Extract the [X, Y] coordinate from the center of the cell holding the provided text.  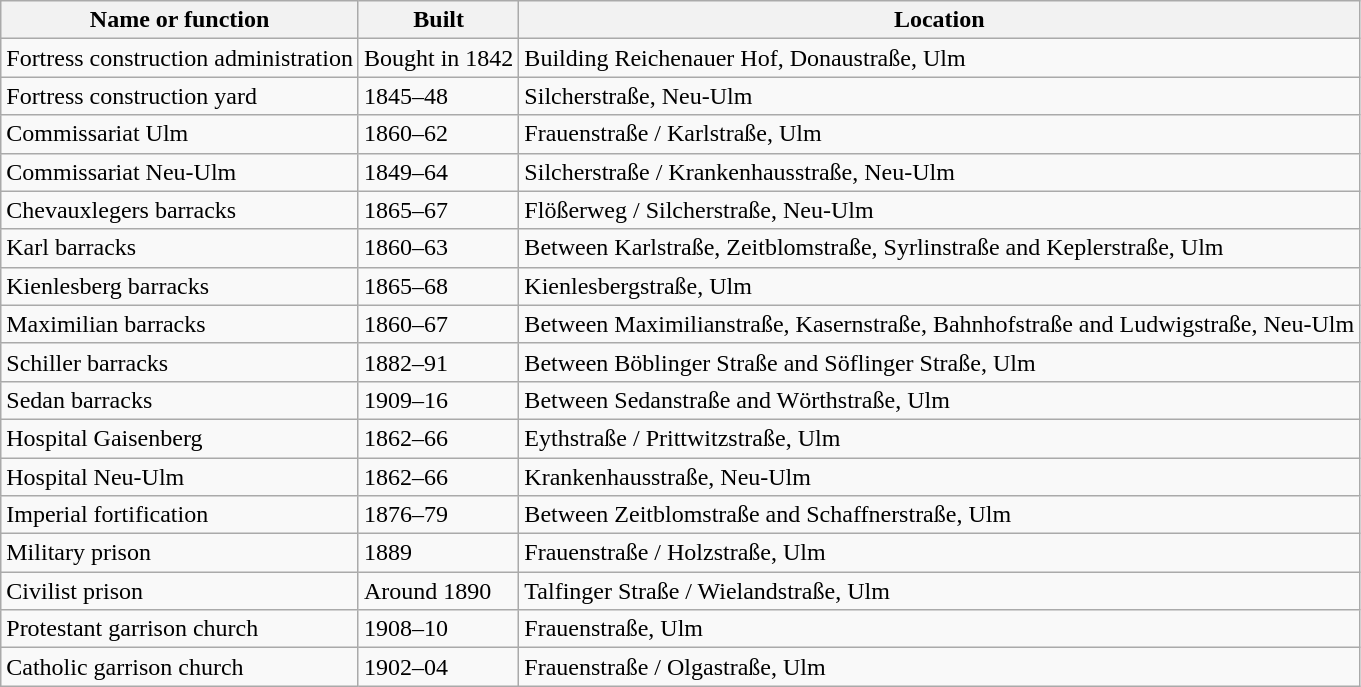
Silcherstraße / Krankenhausstraße, Neu-Ulm [940, 172]
Hospital Gaisenberg [180, 438]
Schiller barracks [180, 362]
Building Reichenauer Hof, Donaustraße, Ulm [940, 58]
Between Karlstraße, Zeitblomstraße, Syrlinstraße and Keplerstraße, Ulm [940, 248]
1860–62 [438, 134]
Kienlesbergstraße, Ulm [940, 286]
1889 [438, 553]
Silcherstraße, Neu-Ulm [940, 96]
1909–16 [438, 400]
Between Zeitblomstraße and Schaffnerstraße, Ulm [940, 515]
1865–67 [438, 210]
Name or function [180, 20]
Maximilian barracks [180, 324]
Civilist prison [180, 591]
Frauenstraße / Karlstraße, Ulm [940, 134]
Sedan barracks [180, 400]
Chevauxlegers barracks [180, 210]
1860–67 [438, 324]
Frauenstraße / Holzstraße, Ulm [940, 553]
Commissariat Neu-Ulm [180, 172]
1902–04 [438, 667]
Between Maximilianstraße, Kasernstraße, Bahnhofstraße and Ludwigstraße, Neu-Ulm [940, 324]
Fortress construction administration [180, 58]
Between Sedanstraße and Wörthstraße, Ulm [940, 400]
1876–79 [438, 515]
Frauenstraße / Olgastraße, Ulm [940, 667]
1865–68 [438, 286]
Fortress construction yard [180, 96]
Catholic garrison church [180, 667]
Around 1890 [438, 591]
Eythstraße / Prittwitzstraße, Ulm [940, 438]
Krankenhausstraße, Neu-Ulm [940, 477]
Talfinger Straße / Wielandstraße, Ulm [940, 591]
Commissariat Ulm [180, 134]
Karl barracks [180, 248]
Frauenstraße, Ulm [940, 629]
Kienlesberg barracks [180, 286]
Bought in 1842 [438, 58]
Hospital Neu-Ulm [180, 477]
1860–63 [438, 248]
Location [940, 20]
Protestant garrison church [180, 629]
1908–10 [438, 629]
1849–64 [438, 172]
Imperial fortification [180, 515]
Built [438, 20]
Flößerweg / Silcherstraße, Neu-Ulm [940, 210]
Between Böblinger Straße and Söflinger Straße, Ulm [940, 362]
1882–91 [438, 362]
1845–48 [438, 96]
Military prison [180, 553]
